For the text-containing cell, return its midpoint in [x, y] coordinate format. 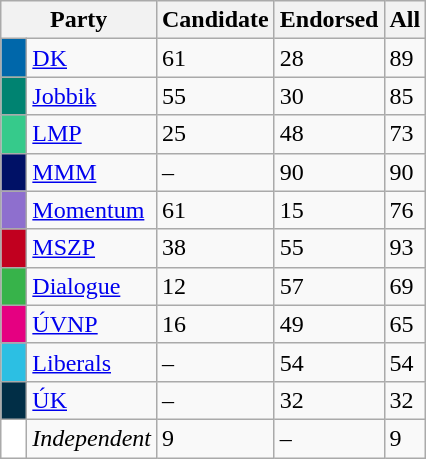
12 [215, 286]
57 [329, 286]
38 [215, 248]
89 [405, 58]
Dialogue [92, 286]
ÚK [92, 400]
MSZP [92, 248]
93 [405, 248]
Momentum [92, 210]
Liberals [92, 362]
85 [405, 96]
48 [329, 134]
ÚVNP [92, 324]
Independent [92, 438]
Jobbik [92, 96]
49 [329, 324]
16 [215, 324]
All [405, 20]
Endorsed [329, 20]
76 [405, 210]
25 [215, 134]
69 [405, 286]
30 [329, 96]
Candidate [215, 20]
73 [405, 134]
LMP [92, 134]
65 [405, 324]
15 [329, 210]
MMM [92, 172]
Party [79, 20]
DK [92, 58]
28 [329, 58]
